Determine the (x, y) coordinate at the center of the cell enclosing the given text.  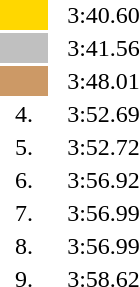
7. (24, 213)
5. (24, 147)
4. (24, 114)
8. (24, 246)
6. (24, 180)
